Output the (x, y) coordinate of the center of the cell containing the given text.  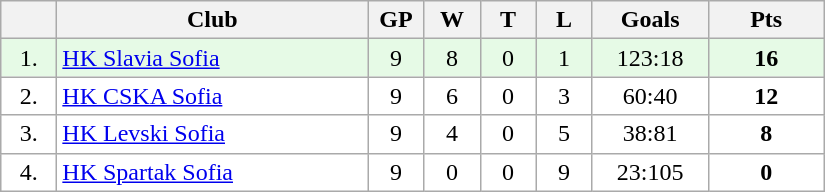
2. (29, 96)
Pts (766, 20)
6 (452, 96)
4 (452, 134)
HK Slavia Sofia (212, 58)
HK Spartak Sofia (212, 172)
Club (212, 20)
4. (29, 172)
GP (396, 20)
3. (29, 134)
L (564, 20)
T (508, 20)
60:40 (650, 96)
38:81 (650, 134)
1 (564, 58)
HK CSKA Sofia (212, 96)
3 (564, 96)
5 (564, 134)
W (452, 20)
23:105 (650, 172)
HK Levski Sofia (212, 134)
Goals (650, 20)
12 (766, 96)
16 (766, 58)
1. (29, 58)
123:18 (650, 58)
